Determine the [x, y] coordinate at the center of the cell enclosing the given text.  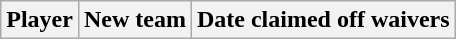
Player [40, 20]
Date claimed off waivers [323, 20]
New team [134, 20]
